Return the [x, y] coordinate for the center point of the cell that contains the specified text.  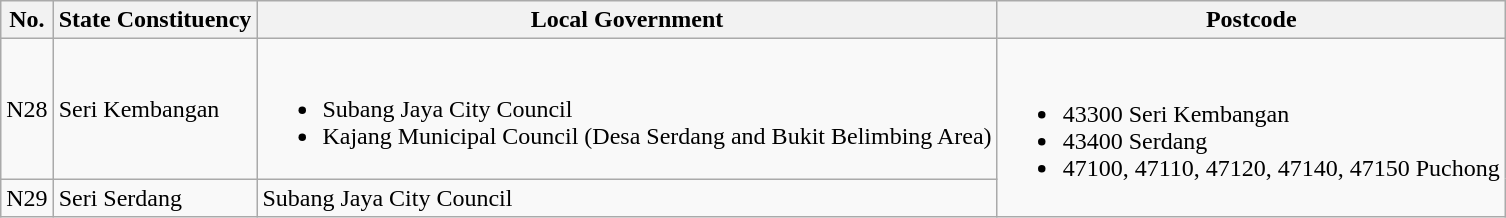
State Constituency [155, 20]
Subang Jaya City Council [627, 198]
Seri Serdang [155, 198]
No. [27, 20]
N29 [27, 198]
Local Government [627, 20]
Postcode [1251, 20]
43300 Seri Kembangan43400 Serdang47100, 47110, 47120, 47140, 47150 Puchong [1251, 128]
Subang Jaya City CouncilKajang Municipal Council (Desa Serdang and Bukit Belimbing Area) [627, 109]
Seri Kembangan [155, 109]
N28 [27, 109]
